Identify which cell holds the provided text, then report its (X, Y) central coordinate. 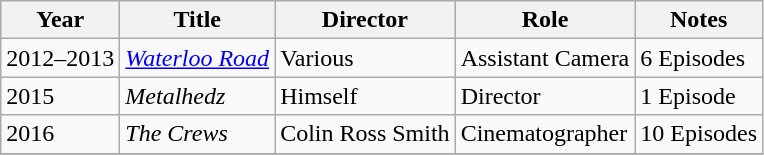
2015 (60, 96)
Notes (699, 20)
Year (60, 20)
6 Episodes (699, 58)
Colin Ross Smith (365, 134)
Waterloo Road (198, 58)
2016 (60, 134)
Role (545, 20)
Assistant Camera (545, 58)
Title (198, 20)
Metalhedz (198, 96)
Various (365, 58)
Cinematographer (545, 134)
10 Episodes (699, 134)
1 Episode (699, 96)
2012–2013 (60, 58)
The Crews (198, 134)
Himself (365, 96)
